Pinpoint the cell where the given text exists, returning its (X, Y) midpoint coordinate. 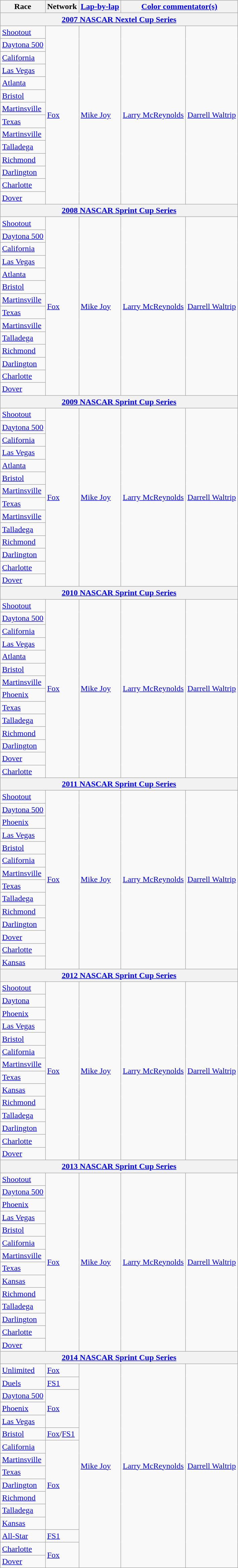
Unlimited (23, 1370)
Fox/FS1 (62, 1434)
2014 NASCAR Sprint Cup Series (119, 1357)
2012 NASCAR Sprint Cup Series (119, 975)
2009 NASCAR Sprint Cup Series (119, 402)
2008 NASCAR Sprint Cup Series (119, 211)
Race (23, 7)
Network (62, 7)
Daytona (23, 1001)
2007 NASCAR Nextel Cup Series (119, 19)
2010 NASCAR Sprint Cup Series (119, 593)
Color commentator(s) (179, 7)
Lap-by-lap (100, 7)
Duels (23, 1383)
2011 NASCAR Sprint Cup Series (119, 784)
All-Star (23, 1536)
2013 NASCAR Sprint Cup Series (119, 1166)
